Scan for the cell matching the given text and deliver its [X, Y] coordinate at center. 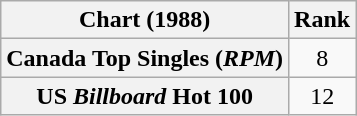
12 [322, 96]
Chart (1988) [145, 20]
8 [322, 58]
US Billboard Hot 100 [145, 96]
Canada Top Singles (RPM) [145, 58]
Rank [322, 20]
